Scan for the cell matching the given text and deliver its (X, Y) coordinate at center. 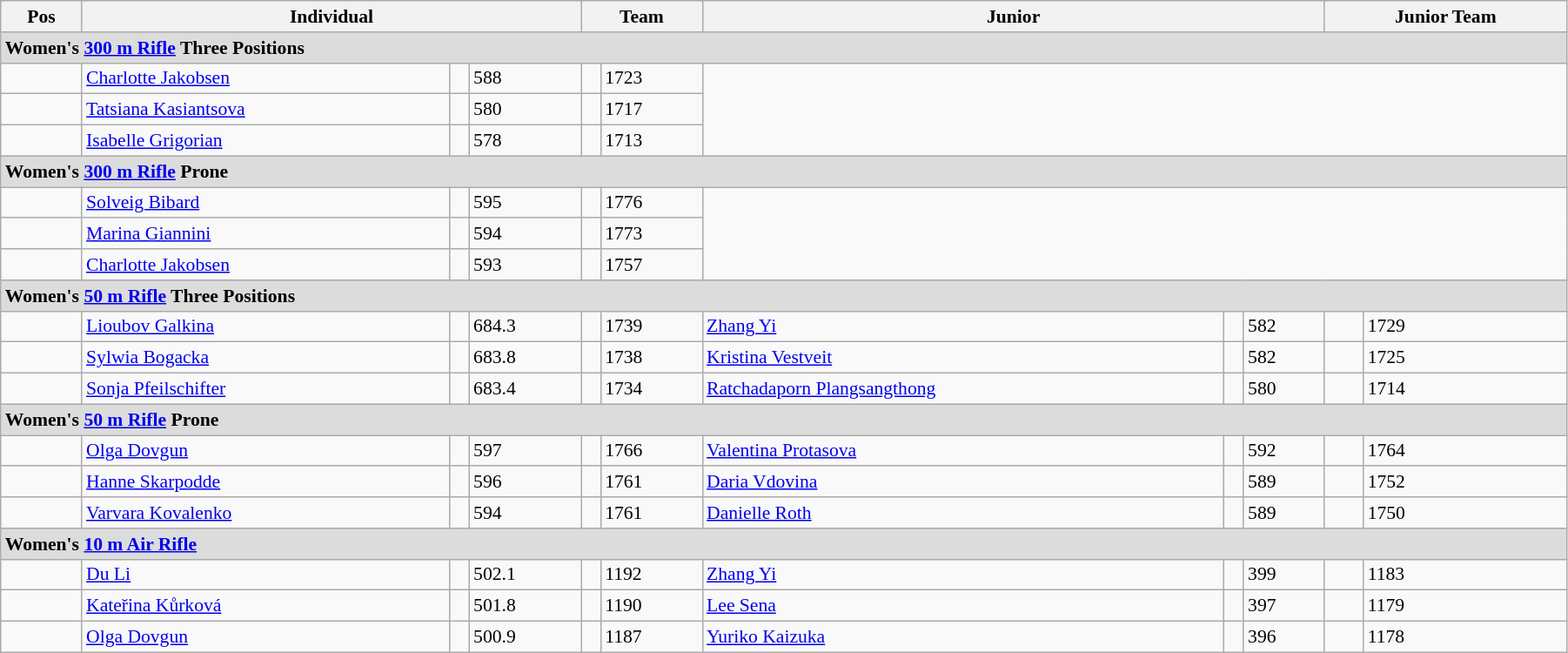
Sonja Pfeilschifter (266, 389)
1734 (651, 389)
1714 (1465, 389)
Hanne Skarpodde (266, 482)
Tatsiana Kasiantsova (266, 110)
1179 (1465, 606)
593 (526, 265)
1776 (651, 203)
1773 (651, 234)
Pos (42, 17)
Women's 50 m Rifle Three Positions (784, 296)
1713 (651, 141)
Valentina Protasova (963, 451)
1729 (1465, 326)
1723 (651, 78)
1717 (651, 110)
1178 (1465, 637)
1750 (1465, 513)
1738 (651, 358)
Junior (1013, 17)
Junior Team (1445, 17)
Daria Vdovina (963, 482)
578 (526, 141)
Women's 300 m Rifle Prone (784, 172)
596 (526, 482)
Team (642, 17)
1739 (651, 326)
Lioubov Galkina (266, 326)
Individual (332, 17)
502.1 (526, 575)
Women's 10 m Air Rifle (784, 544)
Women's 300 m Rifle Three Positions (784, 48)
Isabelle Grigorian (266, 141)
1752 (1465, 482)
Solveig Bibard (266, 203)
588 (526, 78)
595 (526, 203)
Yuriko Kaizuka (963, 637)
1192 (651, 575)
501.8 (526, 606)
Varvara Kovalenko (266, 513)
592 (1284, 451)
Women's 50 m Rifle Prone (784, 420)
1725 (1465, 358)
397 (1284, 606)
684.3 (526, 326)
Du Li (266, 575)
Sylwia Bogacka (266, 358)
1757 (651, 265)
Ratchadaporn Plangsangthong (963, 389)
597 (526, 451)
1187 (651, 637)
500.9 (526, 637)
1183 (1465, 575)
683.8 (526, 358)
1764 (1465, 451)
Marina Giannini (266, 234)
Lee Sena (963, 606)
1190 (651, 606)
683.4 (526, 389)
399 (1284, 575)
396 (1284, 637)
Kateřina Kůrková (266, 606)
Danielle Roth (963, 513)
Kristina Vestveit (963, 358)
1766 (651, 451)
